Provide the [X, Y] coordinate of the cell's center where the given text is located.  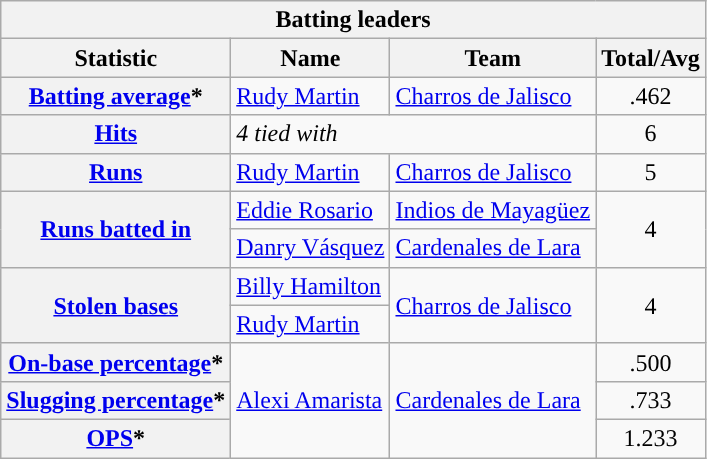
Slugging percentage* [116, 400]
Total/Avg [651, 58]
Team [493, 58]
Alexi Amarista [310, 400]
Name [310, 58]
5 [651, 172]
Hits [116, 134]
Indios de Mayagüez [493, 210]
.462 [651, 96]
1.233 [651, 438]
Danry Vásquez [310, 248]
Runs batted in [116, 229]
Batting average* [116, 96]
On-base percentage* [116, 362]
Statistic [116, 58]
Runs [116, 172]
.500 [651, 362]
.733 [651, 400]
Billy Hamilton [310, 286]
OPS* [116, 438]
6 [651, 134]
4 tied with [414, 134]
Stolen bases [116, 305]
Batting leaders [354, 20]
Eddie Rosario [310, 210]
